Scan for the cell matching the given text and deliver its [x, y] coordinate at center. 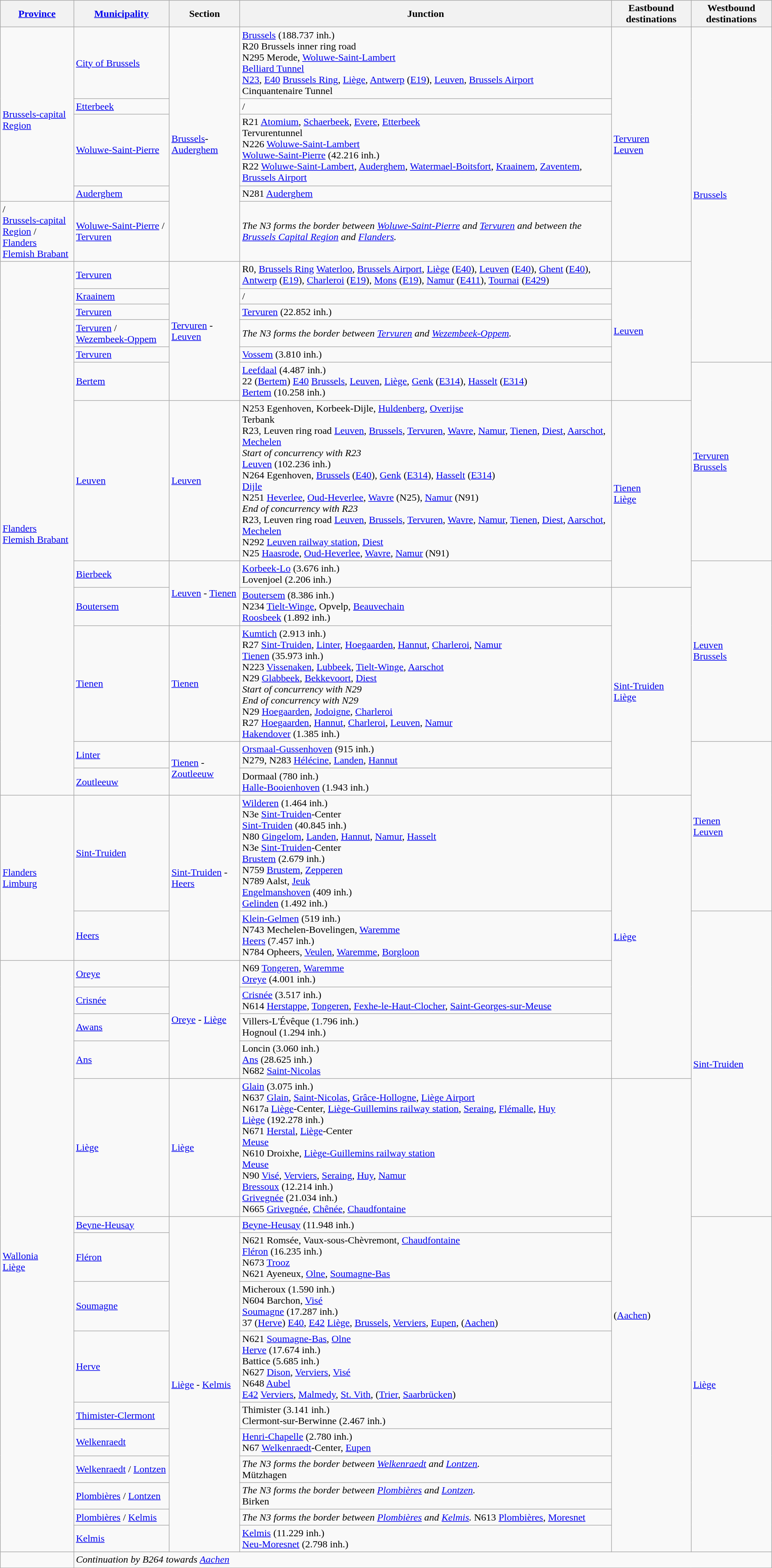
Korbeek-Lo (3.676 inh.) Lovenjoel (2.206 inh.) [426, 574]
FlandersLimburg [37, 878]
Liège - Kelmis [205, 1384]
Ans [122, 1059]
Herve [122, 1366]
Section [205, 14]
Continuation by B264 towards Aachen [423, 1560]
Beyne-Heusay (11.948 inh.) [426, 1224]
Woluwe-Saint-Pierre / Tervuren [122, 231]
The N3 forms the border between Woluwe-Saint-Pierre and Tervuren and between the Brussels Capital Region and Flanders. [426, 231]
N281 Auderghem [426, 193]
Leefdaal (4.487 inh.) 22 (Bertem) E40 Brussels, Leuven, Liège, Genk (E314), Hasselt (E314) Bertem (10.258 inh.) [426, 381]
Thimister (3.141 inh.) Clermont-sur-Berwinne (2.467 inh.) [426, 1415]
The N3 forms the border between Tervuren and Wezembeek-Oppem. [426, 333]
Vossem (3.810 inh.) [426, 354]
The N3 forms the border between Plombières and Lontzen. Birken [426, 1496]
WalloniaLiège [37, 1256]
/ Brussels-capital Region /FlandersFlemish Brabant [37, 231]
TienenLiège [652, 494]
Junction [426, 14]
Micheroux (1.590 inh.) N604 Barchon, Visé Soumagne (17.287 inh.) 37 (Herve) E40, E42 Liège, Brussels, Verviers, Eupen, (Aachen) [426, 1306]
(Aachen) [652, 1315]
TervurenBrussels [732, 461]
Henri-Chapelle (2.780 inh.) N67 Welkenraedt-Center, Eupen [426, 1443]
N621 Romsée, Vaux-sous-Chèvremont, Chaudfontaine Fléron (16.235 inh.) N673 Trooz N621 Ayeneux, Olne, Soumagne-Bas [426, 1257]
Welkenraedt [122, 1443]
The N3 forms the border between Plombières and Kelmis. N613 Plombières, Moresnet [426, 1517]
Beyne-Heusay [122, 1224]
Kraainem [122, 296]
Thimister-Clermont [122, 1415]
City of Brussels [122, 63]
Municipality [122, 14]
Zoutleeuw [122, 782]
Sint-Truiden - Heers [205, 878]
Kelmis (11.229 inh.) Neu-Moresnet (2.798 inh.) [426, 1538]
Province [37, 14]
Bertem [122, 381]
Crisnée (3.517 inh.) N614 Herstappe, Tongeren, Fexhe-le-Haut-Clocher, Saint-Georges-sur-Meuse [426, 1001]
Bierbeek [122, 574]
Dormaal (780 inh.) Halle-Booienhoven (1.943 inh.) [426, 782]
Welkenraedt / Lontzen [122, 1469]
Plombières / Lontzen [122, 1496]
Woluwe-Saint-Pierre [122, 150]
TienenLeuven [732, 826]
The N3 forms the border between Welkenraedt and Lontzen. Mützhagen [426, 1469]
Oreye [122, 973]
Tervuren - Leuven [205, 331]
Linter [122, 755]
FlandersFlemish Brabant [37, 528]
TervurenLeuven [652, 144]
Crisnée [122, 1001]
Tervuren (22.852 inh.) [426, 312]
Heers [122, 935]
N69 Tongeren, Waremme Oreye (4.001 inh.) [426, 973]
Boutersem [122, 607]
Awans [122, 1027]
Auderghem [122, 193]
Fléron [122, 1257]
Sint-TruidenLiège [652, 691]
Westbound destinations [732, 14]
Brussels-capital Region [37, 114]
Tervuren / Wezembeek-Oppem [122, 333]
Plombières / Kelmis [122, 1517]
Kelmis [122, 1538]
LeuvenBrussels [732, 651]
Klein-Gelmen (519 inh.) N743 Mechelen-Bovelingen, Waremme Heers (7.457 inh.) N784 Opheers, Veulen, Waremme, Borgloon [426, 935]
Loncin (3.060 inh.) Ans (28.625 inh.) N682 Saint-Nicolas [426, 1059]
Brussels [732, 195]
Oreye - Liège [205, 1019]
Orsmaal-Gussenhoven (915 inh.) N279, N283 Hélécine, Landen, Hannut [426, 755]
Leuven - Tienen [205, 593]
Tienen - Zoutleeuw [205, 768]
Eastbound destinations [652, 14]
Boutersem (8.386 inh.) N234 Tielt-Winge, Opvelp, Beauvechain Roosbeek (1.892 inh.) [426, 607]
Etterbeek [122, 106]
Villers-L'Évêque (1.796 inh.) Hognoul (1.294 inh.) [426, 1027]
Brussels- Auderghem [205, 144]
Soumagne [122, 1306]
